Identify which cell holds the provided text, then report its (X, Y) central coordinate. 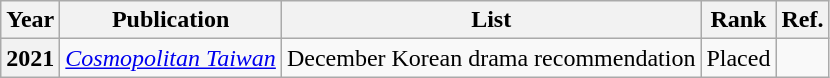
Publication (171, 20)
Placed (738, 58)
List (491, 20)
Year (30, 20)
December Korean drama recommendation (491, 58)
Cosmopolitan Taiwan (171, 58)
2021 (30, 58)
Rank (738, 20)
Ref. (802, 20)
